Search for the cell housing the specified text and yield its [x, y] center coordinate. 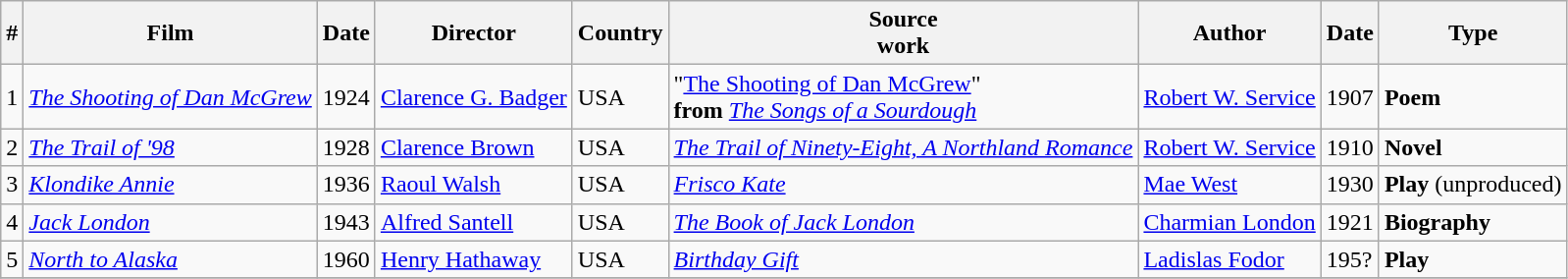
2 [12, 147]
1910 [1350, 147]
# [12, 33]
Poem [1473, 96]
Mae West [1229, 185]
Author [1229, 33]
North to Alaska [171, 259]
The Shooting of Dan McGrew [171, 96]
The Trail of '98 [171, 147]
The Book of Jack London [903, 222]
1921 [1350, 222]
1930 [1350, 185]
1907 [1350, 96]
Clarence G. Badger [473, 96]
Jack London [171, 222]
1960 [345, 259]
Alfred Santell [473, 222]
1943 [345, 222]
1936 [345, 185]
Novel [1473, 147]
195? [1350, 259]
Biography [1473, 222]
Clarence Brown [473, 147]
Ladislas Fodor [1229, 259]
Charmian London [1229, 222]
Play (unproduced) [1473, 185]
Sourcework [903, 33]
Raoul Walsh [473, 185]
The Trail of Ninety-Eight, A Northland Romance [903, 147]
"The Shooting of Dan McGrew"from The Songs of a Sourdough [903, 96]
Director [473, 33]
4 [12, 222]
Type [1473, 33]
1924 [345, 96]
5 [12, 259]
Frisco Kate [903, 185]
Klondike Annie [171, 185]
1928 [345, 147]
1 [12, 96]
Play [1473, 259]
Birthday Gift [903, 259]
Henry Hathaway [473, 259]
Country [620, 33]
Film [171, 33]
3 [12, 185]
